Determine the [x, y] coordinate at the center of the cell enclosing the given text.  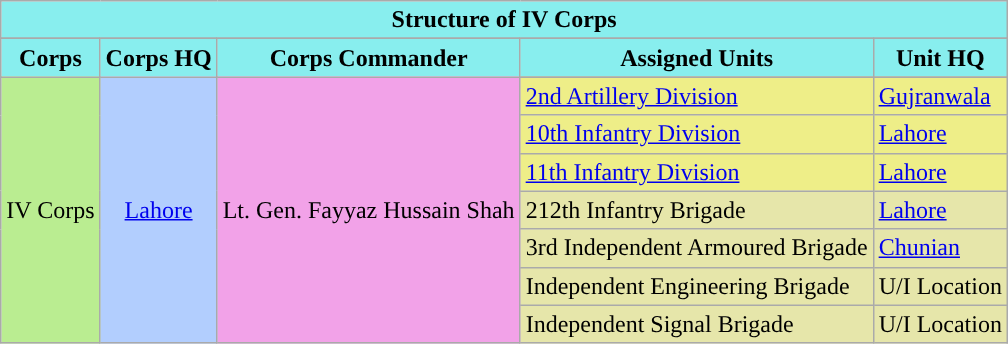
Corps [50, 58]
212th Infantry Brigade [696, 210]
10th Infantry Division [696, 134]
Independent Signal Brigade [696, 324]
IV Corps [50, 210]
Corps HQ [158, 58]
Independent Engineering Brigade [696, 286]
11th Infantry Division [696, 172]
3rd Independent Armoured Brigade [696, 248]
Chunian [940, 248]
2nd Artillery Division [696, 96]
Corps Commander [368, 58]
Unit HQ [940, 58]
Structure of IV Corps [504, 20]
Gujranwala [940, 96]
Lt. Gen. Fayyaz Hussain Shah [368, 210]
Assigned Units [696, 58]
